Search for the cell housing the specified text and yield its [x, y] center coordinate. 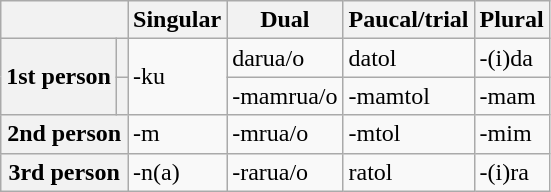
Dual [285, 20]
-mamrua/o [285, 96]
-mam [512, 96]
3rd person [64, 172]
-mim [512, 134]
datol [408, 58]
-(i)ra [512, 172]
-m [178, 134]
2nd person [64, 134]
-mamtol [408, 96]
ratol [408, 172]
-ku [178, 77]
-mtol [408, 134]
-rarua/o [285, 172]
Plural [512, 20]
Singular [178, 20]
darua/o [285, 58]
Paucal/trial [408, 20]
-mrua/o [285, 134]
-n(a) [178, 172]
1st person [59, 77]
-(i)da [512, 58]
